From the cell containing the given text, extract its center point as (X, Y) coordinate. 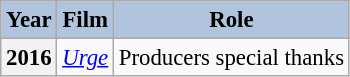
Producers special thanks (231, 58)
Urge (86, 58)
2016 (29, 58)
Film (86, 20)
Role (231, 20)
Year (29, 20)
